Return (x, y) of the center of cell containing provided text 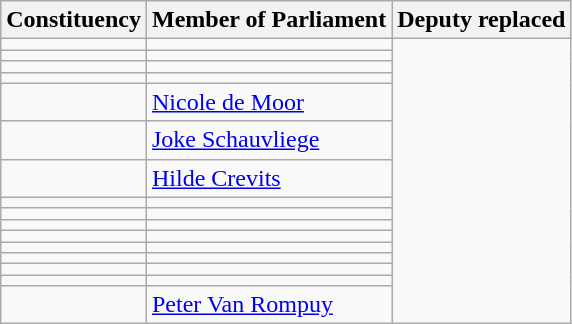
Joke Schauvliege (268, 140)
Peter Van Rompuy (268, 305)
Hilde Crevits (268, 178)
Member of Parliament (268, 20)
Deputy replaced (482, 20)
Nicole de Moor (268, 102)
Constituency (74, 20)
